Determine the [X, Y] coordinate at the center of the cell enclosing the given text.  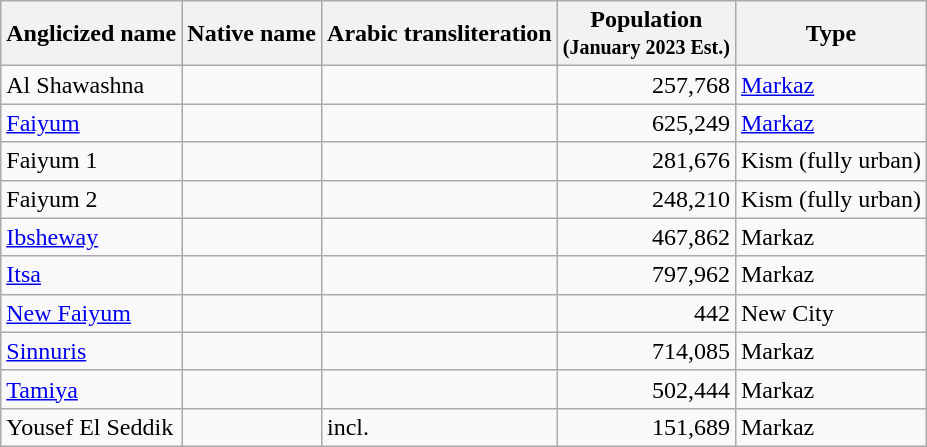
Faiyum [92, 123]
New City [830, 313]
442 [646, 313]
Tamiya [92, 389]
281,676 [646, 161]
New Faiyum [92, 313]
incl. [440, 427]
151,689 [646, 427]
714,085 [646, 351]
248,210 [646, 199]
Yousef El Seddik [92, 427]
Type [830, 34]
Al Shawashna [92, 85]
257,768 [646, 85]
Faiyum 2 [92, 199]
797,962 [646, 275]
Native name [252, 34]
Faiyum 1 [92, 161]
Anglicized name [92, 34]
625,249 [646, 123]
Population(January 2023 Est.) [646, 34]
Sinnuris [92, 351]
Itsa [92, 275]
Arabic transliteration [440, 34]
Ibsheway [92, 237]
502,444 [646, 389]
467,862 [646, 237]
